Search for the cell housing the specified text and yield its [x, y] center coordinate. 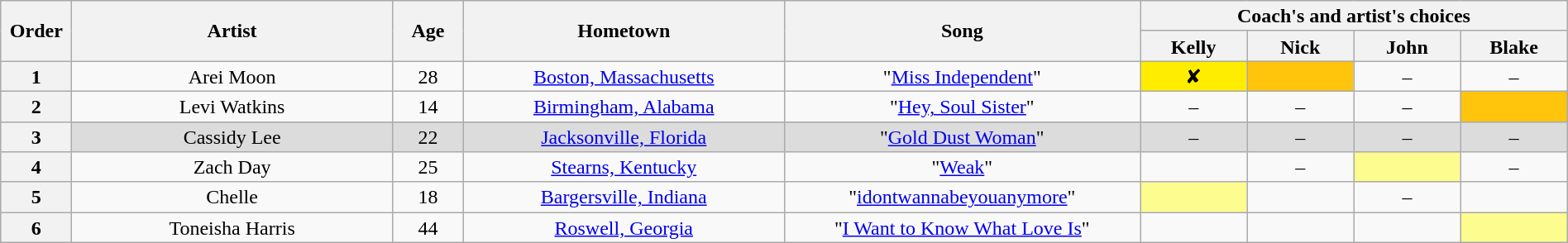
John [1408, 46]
6 [36, 228]
Chelle [232, 197]
Roswell, Georgia [624, 228]
Levi Watkins [232, 106]
Song [963, 31]
Bargersville, Indiana [624, 197]
"Hey, Soul Sister" [963, 106]
28 [428, 76]
2 [36, 106]
25 [428, 167]
"idontwannabeyouanymore" [963, 197]
Toneisha Harris [232, 228]
✘ [1194, 76]
Jacksonville, Florida [624, 137]
"Weak" [963, 167]
Birmingham, Alabama [624, 106]
Order [36, 31]
4 [36, 167]
1 [36, 76]
Boston, Massachusetts [624, 76]
Arei Moon [232, 76]
Blake [1513, 46]
Kelly [1194, 46]
"Gold Dust Woman" [963, 137]
Zach Day [232, 167]
Hometown [624, 31]
14 [428, 106]
5 [36, 197]
"I Want to Know What Love Is" [963, 228]
Age [428, 31]
Coach's and artist's choices [1355, 17]
Artist [232, 31]
Cassidy Lee [232, 137]
3 [36, 137]
44 [428, 228]
Stearns, Kentucky [624, 167]
"Miss Independent" [963, 76]
18 [428, 197]
Nick [1300, 46]
22 [428, 137]
